Locate the cell with the specified text and output its [X, Y] center coordinate. 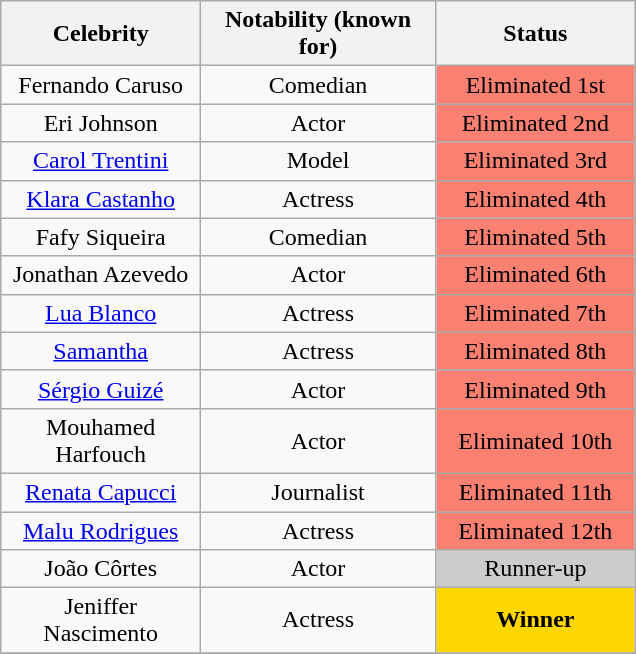
Winner [536, 620]
Eliminated 11th [536, 492]
Eri Johnson [100, 123]
Lua Blanco [100, 313]
Status [536, 34]
Fafy Siqueira [100, 237]
Samantha [100, 351]
Eliminated 12th [536, 531]
Eliminated 5th [536, 237]
Jonathan Azevedo [100, 275]
Klara Castanho [100, 199]
Eliminated 2nd [536, 123]
Malu Rodrigues [100, 531]
Eliminated 6th [536, 275]
Mouhamed Harfouch [100, 440]
Celebrity [100, 34]
Eliminated 4th [536, 199]
Eliminated 10th [536, 440]
Renata Capucci [100, 492]
Fernando Caruso [100, 85]
Eliminated 9th [536, 389]
Jeniffer Nascimento [100, 620]
Carol Trentini [100, 161]
Eliminated 3rd [536, 161]
Notability (known for) [318, 34]
João Côrtes [100, 569]
Runner-up [536, 569]
Model [318, 161]
Eliminated 7th [536, 313]
Eliminated 1st [536, 85]
Sérgio Guizé [100, 389]
Eliminated 8th [536, 351]
Journalist [318, 492]
